Detect which cell encompasses the target text, then output its (X, Y) center coordinate. 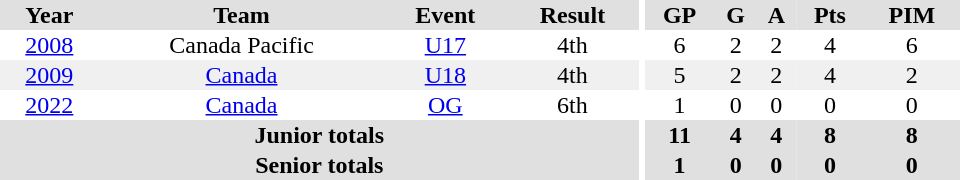
GP (679, 15)
2009 (50, 75)
Result (572, 15)
Senior totals (320, 165)
A (776, 15)
G (736, 15)
PIM (912, 15)
U17 (445, 45)
Event (445, 15)
Canada Pacific (242, 45)
2008 (50, 45)
Pts (830, 15)
Junior totals (320, 135)
U18 (445, 75)
2022 (50, 105)
Team (242, 15)
OG (445, 105)
11 (679, 135)
5 (679, 75)
Year (50, 15)
6th (572, 105)
